Scan for the cell matching the given text and deliver its (X, Y) coordinate at center. 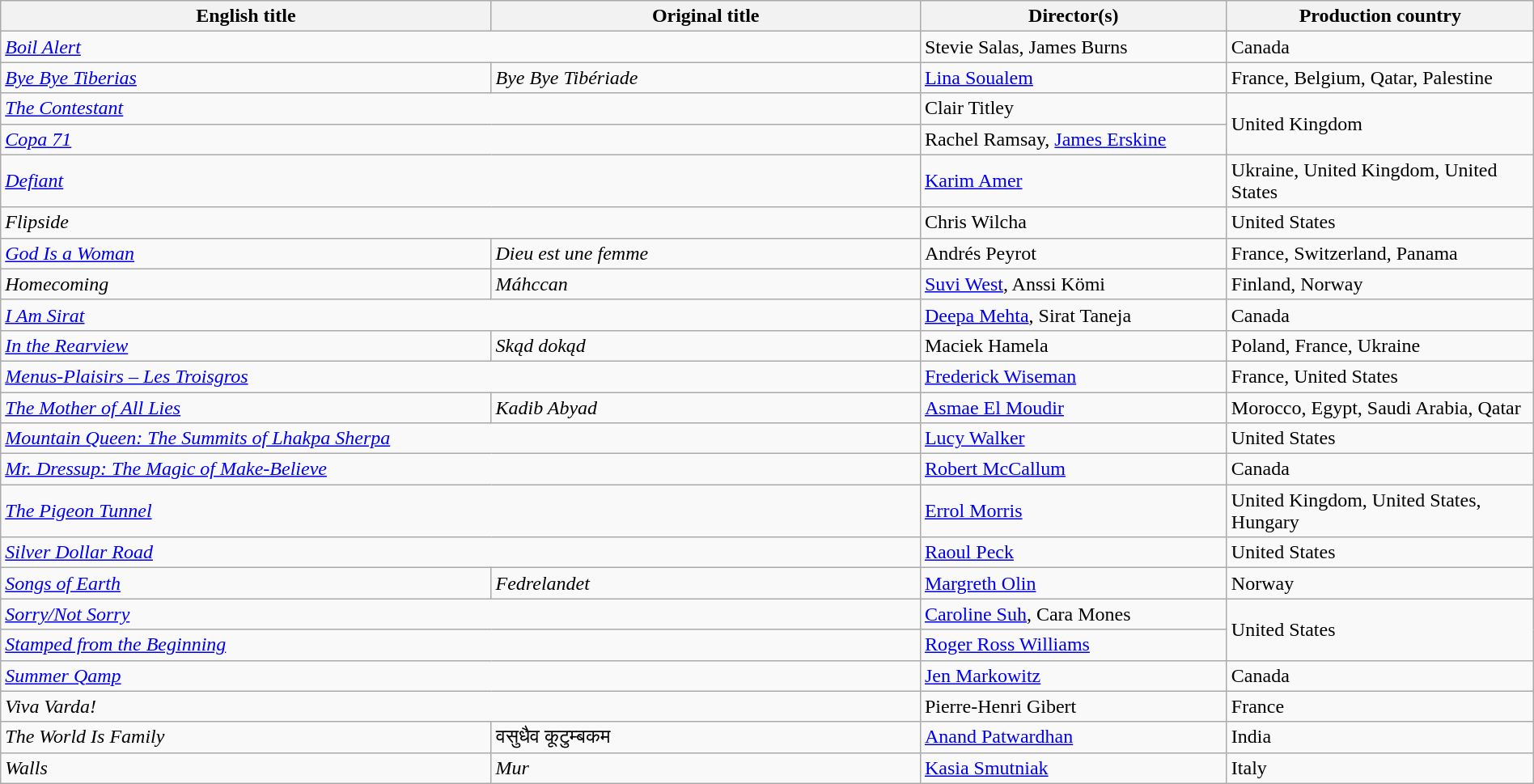
Mountain Queen: The Summits of Lhakpa Sherpa (461, 439)
Maciek Hamela (1073, 345)
Raoul Peck (1073, 553)
Viva Varda! (461, 706)
Mur (706, 768)
The World Is Family (246, 737)
Caroline Suh, Cara Mones (1073, 614)
Walls (246, 768)
In the Rearview (246, 345)
Frederick Wiseman (1073, 376)
वसुधैव कूटुम्बकम (706, 737)
Roger Ross Williams (1073, 645)
God Is a Woman (246, 253)
Finland, Norway (1380, 284)
Deepa Mehta, Sirat Taneja (1073, 315)
Ukraine, United Kingdom, United States (1380, 181)
France (1380, 706)
Kasia Smutniak (1073, 768)
Lina Soualem (1073, 78)
Bye Bye Tiberias (246, 78)
I Am Sirat (461, 315)
Robert McCallum (1073, 469)
Homecoming (246, 284)
Italy (1380, 768)
The Mother of All Lies (246, 407)
Suvi West, Anssi Kömi (1073, 284)
Fedrelandet (706, 583)
Asmae El Moudir (1073, 407)
Clair Titley (1073, 108)
Mr. Dressup: The Magic of Make-Believe (461, 469)
Director(s) (1073, 16)
Defiant (461, 181)
Jen Markowitz (1073, 676)
Production country (1380, 16)
Sorry/Not Sorry (461, 614)
Morocco, Egypt, Saudi Arabia, Qatar (1380, 407)
India (1380, 737)
Poland, France, Ukraine (1380, 345)
France, Belgium, Qatar, Palestine (1380, 78)
Summer Qamp (461, 676)
Boil Alert (461, 47)
Norway (1380, 583)
Kadib Abyad (706, 407)
Errol Morris (1073, 511)
Skąd dokąd (706, 345)
Dieu est une femme (706, 253)
United Kingdom, United States, Hungary (1380, 511)
Original title (706, 16)
Chris Wilcha (1073, 222)
Andrés Peyrot (1073, 253)
Silver Dollar Road (461, 553)
The Pigeon Tunnel (461, 511)
Máhccan (706, 284)
Karim Amer (1073, 181)
Margreth Olin (1073, 583)
English title (246, 16)
The Contestant (461, 108)
France, United States (1380, 376)
Bye Bye Tibériade (706, 78)
Flipside (461, 222)
Songs of Earth (246, 583)
France, Switzerland, Panama (1380, 253)
Rachel Ramsay, James Erskine (1073, 139)
Anand Patwardhan (1073, 737)
Stamped from the Beginning (461, 645)
Stevie Salas, James Burns (1073, 47)
Menus-Plaisirs – Les Troisgros (461, 376)
Lucy Walker (1073, 439)
Copa 71 (461, 139)
United Kingdom (1380, 124)
Pierre-Henri Gibert (1073, 706)
